Pinpoint the cell where the given text exists, returning its (x, y) midpoint coordinate. 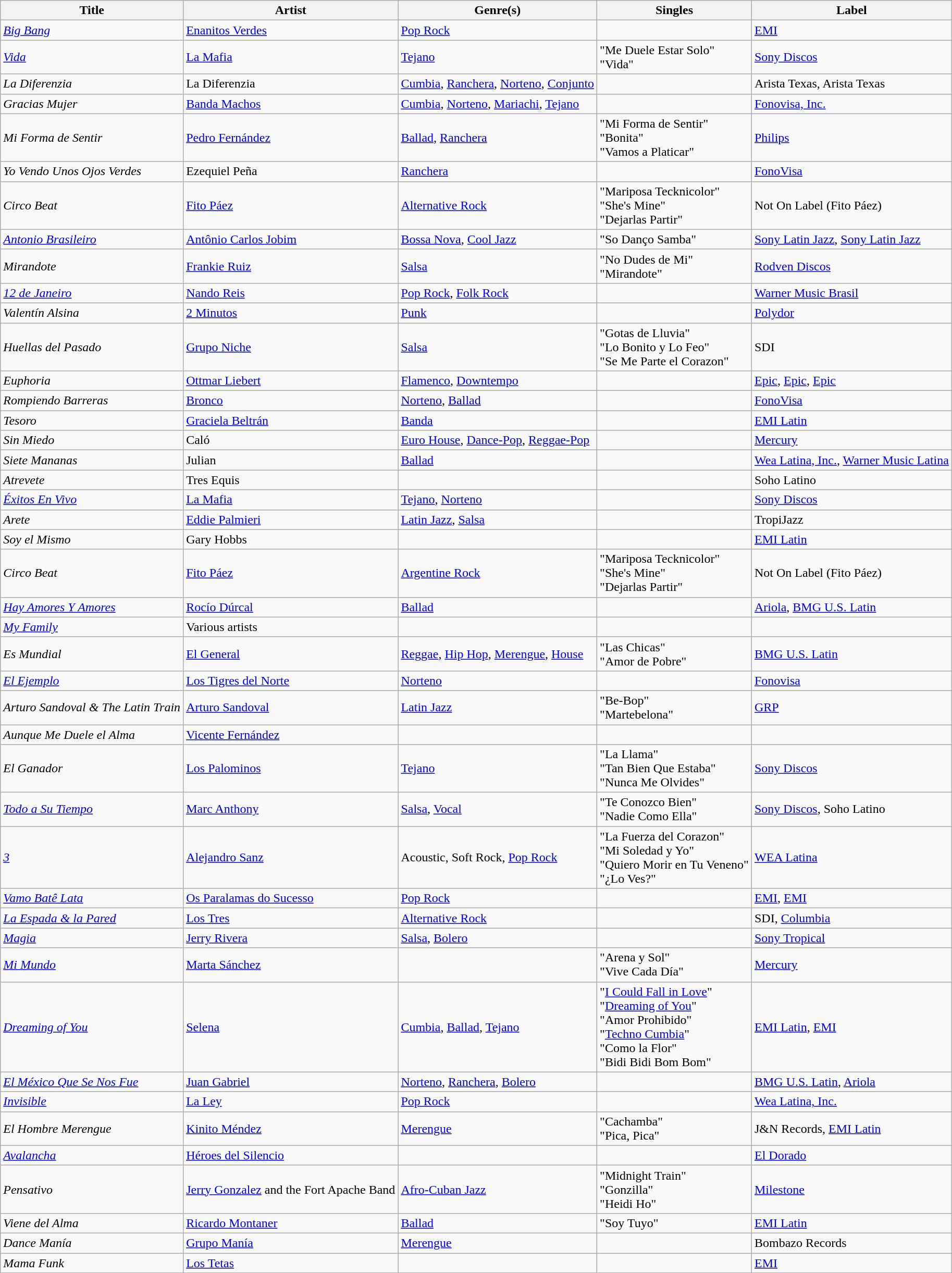
Bronco (291, 401)
Label (851, 10)
Jerry Rivera (291, 938)
Atrevete (92, 480)
Fonovisa (851, 681)
Soy el Mismo (92, 539)
El Dorado (851, 1155)
Arete (92, 520)
TropiJazz (851, 520)
"No Dudes de Mi""Mirandote" (674, 266)
Siete Mananas (92, 460)
La Espada & la Pared (92, 918)
Antônio Carlos Jobim (291, 239)
Ottmar Liebert (291, 381)
Cumbia, Ranchera, Norteno, Conjunto (498, 84)
Euro House, Dance-Pop, Reggae-Pop (498, 440)
My Family (92, 627)
Ranchera (498, 171)
Ezequiel Peña (291, 171)
Artist (291, 10)
"Gotas de Lluvia""Lo Bonito y Lo Feo""Se Me Parte el Corazon" (674, 347)
Hay Amores Y Amores (92, 607)
Grupo Niche (291, 347)
Sin Miedo (92, 440)
Valentín Alsina (92, 313)
Jerry Gonzalez and the Fort Apache Band (291, 1189)
"Midnight Train""Gonzilla""Heidi Ho" (674, 1189)
BMG U.S. Latin, Ariola (851, 1082)
Rodven Discos (851, 266)
Tejano, Norteno (498, 500)
Ariola, BMG U.S. Latin (851, 607)
El General (291, 653)
Los Tres (291, 918)
Enanitos Verdes (291, 30)
Eddie Palmieri (291, 520)
El México Que Se Nos Fue (92, 1082)
Latin Jazz, Salsa (498, 520)
Antonio Brasileiro (92, 239)
Cumbia, Ballad, Tejano (498, 1027)
Los Tigres del Norte (291, 681)
Ballad, Ranchera (498, 138)
Sony Tropical (851, 938)
Wea Latina, Inc., Warner Music Latina (851, 460)
Dance Manía (92, 1243)
SDI, Columbia (851, 918)
3 (92, 858)
"La Llama""Tan Bien Que Estaba""Nunca Me Olvides" (674, 769)
Héroes del Silencio (291, 1155)
Magia (92, 938)
EMI Latin, EMI (851, 1027)
Acoustic, Soft Rock, Pop Rock (498, 858)
Pensativo (92, 1189)
Singles (674, 10)
Yo Vendo Unos Ojos Verdes (92, 171)
J&N Records, EMI Latin (851, 1129)
Mi Forma de Sentir (92, 138)
"Las Chicas""Amor de Pobre" (674, 653)
Viene del Alma (92, 1223)
Kinito Méndez (291, 1129)
Warner Music Brasil (851, 293)
Wea Latina, Inc. (851, 1102)
Juan Gabriel (291, 1082)
Pedro Fernández (291, 138)
Mama Funk (92, 1263)
Sony Latin Jazz, Sony Latin Jazz (851, 239)
Milestone (851, 1189)
Marc Anthony (291, 810)
"Cachamba""Pica, Pica" (674, 1129)
Sony Discos, Soho Latino (851, 810)
Epic, Epic, Epic (851, 381)
Arista Texas, Arista Texas (851, 84)
Salsa, Vocal (498, 810)
Invisible (92, 1102)
Mirandote (92, 266)
Genre(s) (498, 10)
Afro-Cuban Jazz (498, 1189)
BMG U.S. Latin (851, 653)
"So Danço Samba" (674, 239)
"Me Duele Estar Solo""Vida" (674, 57)
Selena (291, 1027)
Fonovisa, Inc. (851, 104)
Euphoria (92, 381)
Banda Machos (291, 104)
"Arena y Sol""Vive Cada Día" (674, 965)
Norteno (498, 681)
Os Paralamas do Sucesso (291, 898)
Rocío Dúrcal (291, 607)
"Soy Tuyo" (674, 1223)
El Ejemplo (92, 681)
Norteno, Ranchera, Bolero (498, 1082)
Norteno, Ballad (498, 401)
Marta Sánchez (291, 965)
Bossa Nova, Cool Jazz (498, 239)
Arturo Sandoval (291, 708)
Tesoro (92, 421)
Vamo Batê Lata (92, 898)
Arturo Sandoval & The Latin Train (92, 708)
Polydor (851, 313)
Caló (291, 440)
Es Mundial (92, 653)
Vicente Fernández (291, 734)
Punk (498, 313)
Alejandro Sanz (291, 858)
EMI, EMI (851, 898)
Julian (291, 460)
WEA Latina (851, 858)
Salsa, Bolero (498, 938)
Pop Rock, Folk Rock (498, 293)
2 Minutos (291, 313)
Todo a Su Tiempo (92, 810)
Dreaming of You (92, 1027)
Latin Jazz (498, 708)
Banda (498, 421)
Frankie Ruiz (291, 266)
El Hombre Merengue (92, 1129)
Grupo Manía (291, 1243)
Mi Mundo (92, 965)
Ricardo Montaner (291, 1223)
Argentine Rock (498, 573)
Soho Latino (851, 480)
Tres Equis (291, 480)
Cumbia, Norteno, Mariachi, Tejano (498, 104)
Reggae, Hip Hop, Merengue, House (498, 653)
Rompiendo Barreras (92, 401)
Bombazo Records (851, 1243)
"Be-Bop""Martebelona" (674, 708)
Nando Reis (291, 293)
Title (92, 10)
"La Fuerza del Corazon""Mi Soledad y Yo""Quiero Morir en Tu Veneno""¿Lo Ves?" (674, 858)
Los Tetas (291, 1263)
"Mi Forma de Sentir""Bonita""Vamos a Platicar" (674, 138)
Aunque Me Duele el Alma (92, 734)
El Ganador (92, 769)
Big Bang (92, 30)
Vida (92, 57)
GRP (851, 708)
12 de Janeiro (92, 293)
La Ley (291, 1102)
Los Palominos (291, 769)
Huellas del Pasado (92, 347)
Philips (851, 138)
Gary Hobbs (291, 539)
"Te Conozco Bien""Nadie Como Ella" (674, 810)
SDI (851, 347)
Avalancha (92, 1155)
Gracias Mujer (92, 104)
Graciela Beltrán (291, 421)
Éxitos En Vivo (92, 500)
Various artists (291, 627)
"I Could Fall in Love""Dreaming of You""Amor Prohibido""Techno Cumbia""Como la Flor""Bidi Bidi Bom Bom" (674, 1027)
Flamenco, Downtempo (498, 381)
